Search for the cell housing the specified text and yield its (X, Y) center coordinate. 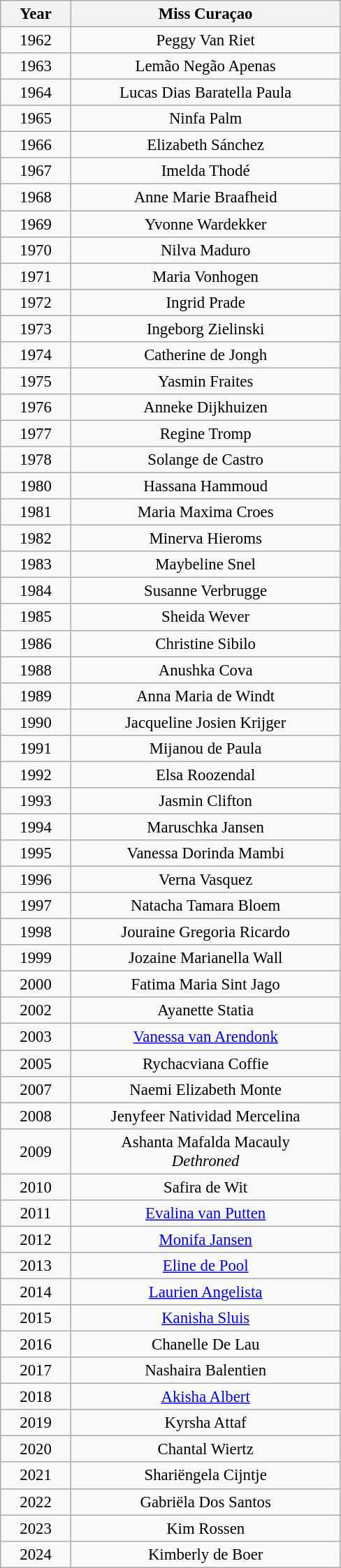
1996 (36, 880)
Lucas Dias Baratella Paula (205, 93)
Chanelle De Lau (205, 1345)
Nashaira Balentien (205, 1371)
Natacha Tamara Bloem (205, 906)
1975 (36, 381)
Lemão Negão Apenas (205, 66)
Miss Curaçao (205, 14)
Kanisha Sluis (205, 1318)
1967 (36, 171)
Maybeline Snel (205, 565)
1976 (36, 408)
Yvonne Wardekker (205, 224)
1964 (36, 93)
2015 (36, 1318)
Vanessa van Arendonk (205, 1037)
Regine Tromp (205, 433)
1977 (36, 433)
1998 (36, 932)
1985 (36, 618)
1983 (36, 565)
1990 (36, 722)
Fatima Maria Sint Jago (205, 985)
1968 (36, 197)
Nilva Maduro (205, 250)
Kyrsha Attaf (205, 1423)
1978 (36, 460)
Kim Rossen (205, 1528)
1970 (36, 250)
1981 (36, 512)
2009 (36, 1151)
Safira de Wit (205, 1187)
2024 (36, 1554)
Evalina van Putten (205, 1214)
Eline de Pool (205, 1266)
2023 (36, 1528)
1971 (36, 276)
1972 (36, 302)
1962 (36, 40)
1966 (36, 145)
2014 (36, 1292)
2003 (36, 1037)
Ashanta Mafalda MacaulyDethroned (205, 1151)
Chantal Wiertz (205, 1449)
Minerva Hieroms (205, 539)
1993 (36, 801)
Ingeborg Zielinski (205, 329)
Yasmin Fraites (205, 381)
1980 (36, 486)
2000 (36, 985)
Elsa Roozendal (205, 775)
1994 (36, 827)
Catherine de Jongh (205, 355)
1997 (36, 906)
Solange de Castro (205, 460)
Monifa Jansen (205, 1239)
1974 (36, 355)
2002 (36, 1011)
2007 (36, 1089)
Christine Sibilo (205, 643)
2005 (36, 1063)
Ingrid Prade (205, 302)
Imelda Thodé (205, 171)
Sheida Wever (205, 618)
2011 (36, 1214)
Mijanou de Paula (205, 749)
Naemi Elizabeth Monte (205, 1089)
1995 (36, 853)
Anna Maria de Windt (205, 696)
Elizabeth Sánchez (205, 145)
Maria Maxima Croes (205, 512)
2020 (36, 1449)
1988 (36, 670)
Gabriëla Dos Santos (205, 1502)
Akisha Albert (205, 1397)
Jozaine Marianella Wall (205, 958)
2018 (36, 1397)
Maruschka Jansen (205, 827)
Anne Marie Braafheid (205, 197)
2022 (36, 1502)
Vanessa Dorinda Mambi (205, 853)
Jouraine Gregoria Ricardo (205, 932)
2017 (36, 1371)
Susanne Verbrugge (205, 591)
Rychacviana Coffie (205, 1063)
Shariëngela Cijntje (205, 1476)
1989 (36, 696)
2012 (36, 1239)
Jacqueline Josien Krijger (205, 722)
Ayanette Statia (205, 1011)
Maria Vonhogen (205, 276)
2019 (36, 1423)
Hassana Hammoud (205, 486)
1982 (36, 539)
Anneke Dijkhuizen (205, 408)
1991 (36, 749)
Anushka Cova (205, 670)
2021 (36, 1476)
2016 (36, 1345)
Verna Vasquez (205, 880)
1969 (36, 224)
Kimberly de Boer (205, 1554)
2008 (36, 1116)
1973 (36, 329)
1984 (36, 591)
1965 (36, 119)
1963 (36, 66)
2013 (36, 1266)
1992 (36, 775)
2010 (36, 1187)
Jenyfeer Natividad Mercelina (205, 1116)
Ninfa Palm (205, 119)
Laurien Angelista (205, 1292)
Year (36, 14)
Peggy Van Riet (205, 40)
1986 (36, 643)
Jasmin Clifton (205, 801)
1999 (36, 958)
